Return (X, Y) of the center of cell containing provided text 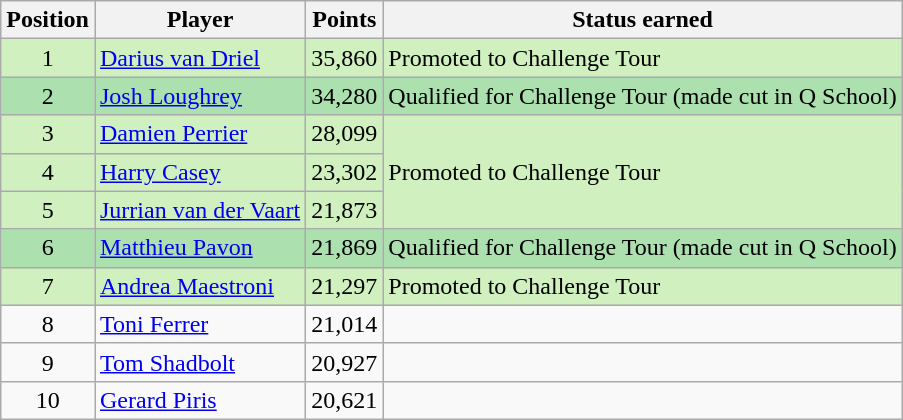
Matthieu Pavon (200, 248)
21,873 (344, 210)
Gerard Piris (200, 400)
28,099 (344, 134)
10 (48, 400)
2 (48, 96)
6 (48, 248)
20,927 (344, 362)
4 (48, 172)
9 (48, 362)
Position (48, 20)
Jurrian van der Vaart (200, 210)
5 (48, 210)
Darius van Driel (200, 58)
Harry Casey (200, 172)
20,621 (344, 400)
Josh Loughrey (200, 96)
21,297 (344, 286)
Tom Shadbolt (200, 362)
35,860 (344, 58)
21,869 (344, 248)
7 (48, 286)
8 (48, 324)
34,280 (344, 96)
23,302 (344, 172)
Status earned (642, 20)
Damien Perrier (200, 134)
21,014 (344, 324)
Toni Ferrer (200, 324)
Player (200, 20)
3 (48, 134)
1 (48, 58)
Andrea Maestroni (200, 286)
Points (344, 20)
